Detect which cell encompasses the target text, then output its [x, y] center coordinate. 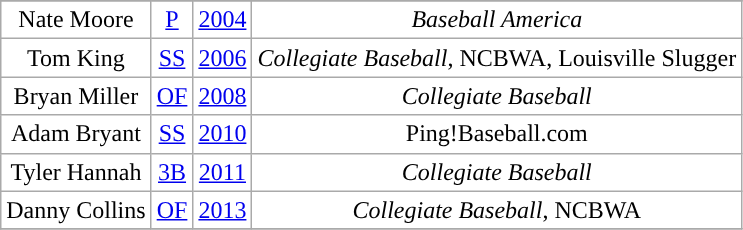
Tyler Hannah [76, 172]
Ping!Baseball.com [497, 134]
Baseball America [497, 20]
Adam Bryant [76, 134]
2010 [222, 134]
2006 [222, 58]
2011 [222, 172]
P [172, 20]
Danny Collins [76, 210]
Collegiate Baseball, NCBWA [497, 210]
3B [172, 172]
Tom King [76, 58]
2008 [222, 96]
2004 [222, 20]
Collegiate Baseball, NCBWA, Louisville Slugger [497, 58]
2013 [222, 210]
Nate Moore [76, 20]
Bryan Miller [76, 96]
